Return the [X, Y] coordinate for the center point of the cell that contains the specified text.  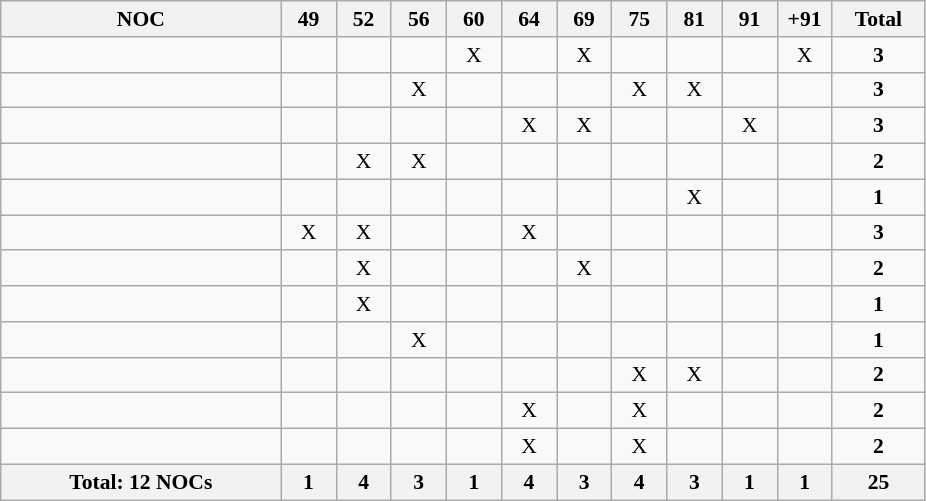
81 [694, 19]
69 [584, 19]
49 [308, 19]
Total: 12 NOCs [141, 482]
56 [418, 19]
60 [474, 19]
+91 [804, 19]
NOC [141, 19]
75 [640, 19]
64 [528, 19]
52 [364, 19]
91 [750, 19]
Total [878, 19]
25 [878, 482]
